Determine the [x, y] coordinate at the center of the cell enclosing the given text.  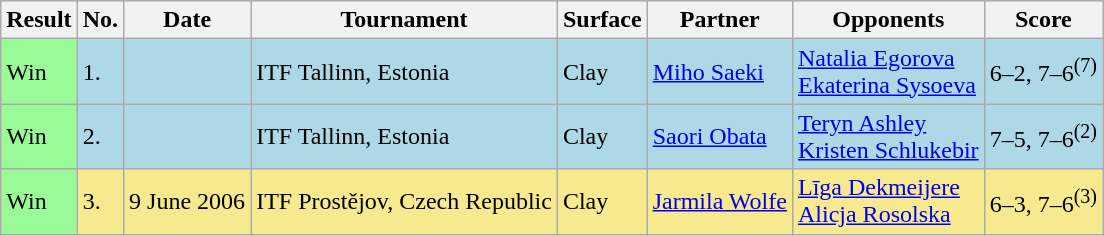
Opponents [888, 20]
7–5, 7–6(2) [1043, 136]
Miho Saeki [720, 72]
No. [100, 20]
Date [188, 20]
Tournament [404, 20]
1. [100, 72]
Līga Dekmeijere Alicja Rosolska [888, 202]
6–3, 7–6(3) [1043, 202]
3. [100, 202]
ITF Prostějov, Czech Republic [404, 202]
Partner [720, 20]
Surface [602, 20]
9 June 2006 [188, 202]
Natalia Egorova Ekaterina Sysoeva [888, 72]
Score [1043, 20]
Saori Obata [720, 136]
Teryn Ashley Kristen Schlukebir [888, 136]
2. [100, 136]
6–2, 7–6(7) [1043, 72]
Jarmila Wolfe [720, 202]
Result [39, 20]
